Return the (x, y) coordinate for the center point of the cell that contains the specified text.  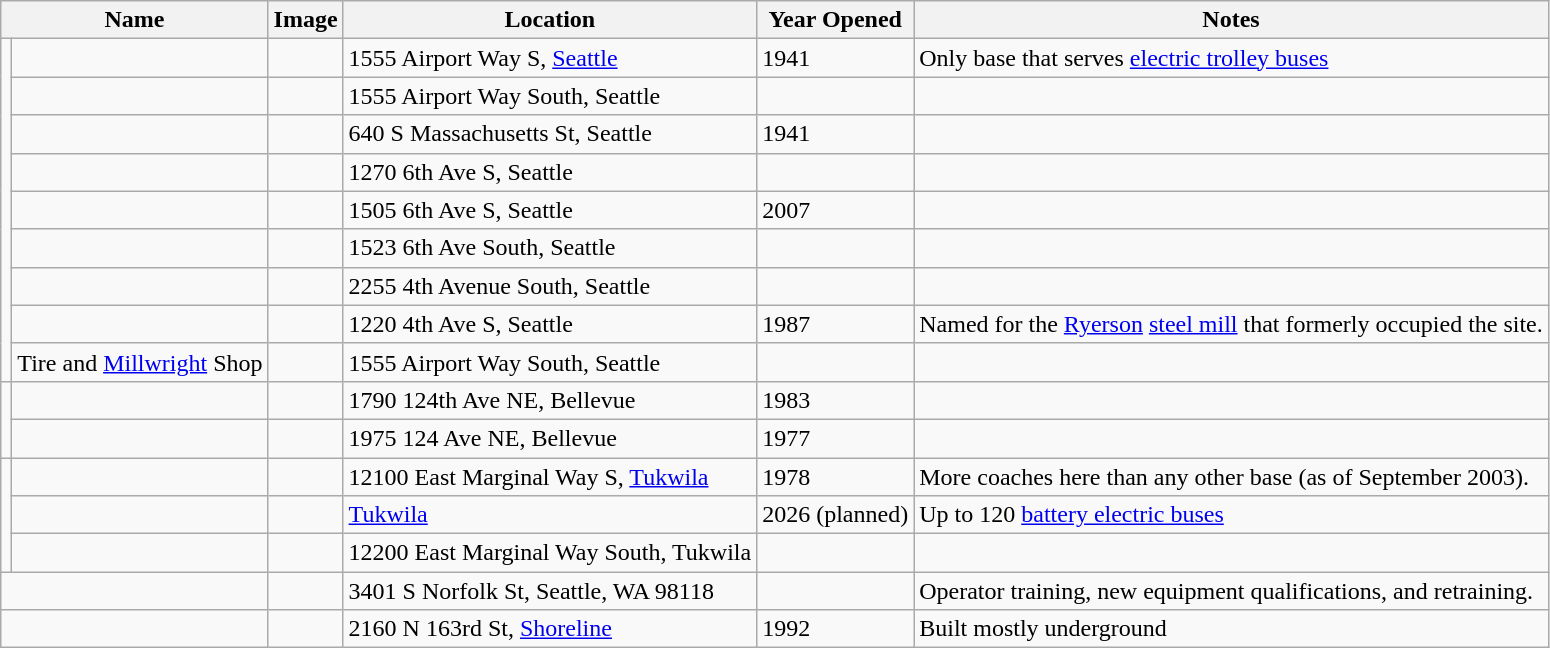
1975 124 Ave NE, Bellevue (550, 438)
1270 6th Ave S, Seattle (550, 172)
1977 (836, 438)
Tire and Millwright Shop (140, 362)
2255 4th Avenue South, Seattle (550, 286)
1790 124th Ave NE, Bellevue (550, 400)
Built mostly underground (1232, 629)
Year Opened (836, 20)
1220 4th Ave S, Seattle (550, 324)
Named for the Ryerson steel mill that formerly occupied the site. (1232, 324)
1555 Airport Way S, Seattle (550, 58)
12200 East Marginal Way South, Tukwila (550, 553)
1983 (836, 400)
Image (306, 20)
Name (134, 20)
640 S Massachusetts St, Seattle (550, 134)
1505 6th Ave S, Seattle (550, 210)
2160 N 163rd St, Shoreline (550, 629)
Notes (1232, 20)
12100 East Marginal Way S, Tukwila (550, 477)
2026 (planned) (836, 515)
Location (550, 20)
Up to 120 battery electric buses (1232, 515)
More coaches here than any other base (as of September 2003). (1232, 477)
1978 (836, 477)
Operator training, new equipment qualifications, and retraining. (1232, 591)
1523 6th Ave South, Seattle (550, 248)
3401 S Norfolk St, Seattle, WA 98118 (550, 591)
1987 (836, 324)
2007 (836, 210)
Only base that serves electric trolley buses (1232, 58)
1992 (836, 629)
Tukwila (550, 515)
